Pinpoint the cell where the given text exists, returning its [x, y] midpoint coordinate. 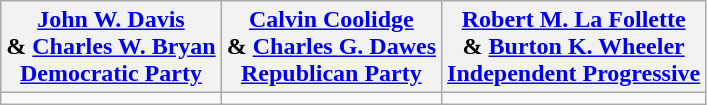
John W. Davis & Charles W. BryanDemocratic Party [111, 47]
Robert M. La Follette & Burton K. WheelerIndependent Progressive [574, 47]
Calvin Coolidge & Charles G. DawesRepublican Party [331, 47]
